Search for the cell housing the specified text and yield its [x, y] center coordinate. 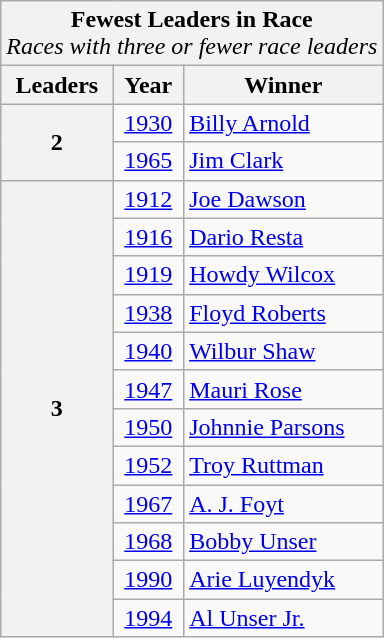
Bobby Unser [284, 542]
Leaders [57, 85]
1968 [148, 542]
Troy Ruttman [284, 465]
1916 [148, 237]
Mauri Rose [284, 389]
1912 [148, 199]
2 [57, 142]
Johnnie Parsons [284, 427]
1994 [148, 618]
1940 [148, 351]
3 [57, 408]
Howdy Wilcox [284, 275]
Al Unser Jr. [284, 618]
Wilbur Shaw [284, 351]
1952 [148, 465]
Jim Clark [284, 161]
Floyd Roberts [284, 313]
1950 [148, 427]
Billy Arnold [284, 123]
1938 [148, 313]
1990 [148, 580]
1967 [148, 503]
Winner [284, 85]
1965 [148, 161]
Dario Resta [284, 237]
1919 [148, 275]
Joe Dawson [284, 199]
Fewest Leaders in RaceRaces with three or fewer race leaders [192, 34]
1930 [148, 123]
Arie Luyendyk [284, 580]
1947 [148, 389]
A. J. Foyt [284, 503]
Year [148, 85]
